Pinpoint the cell where the given text exists, returning its [X, Y] midpoint coordinate. 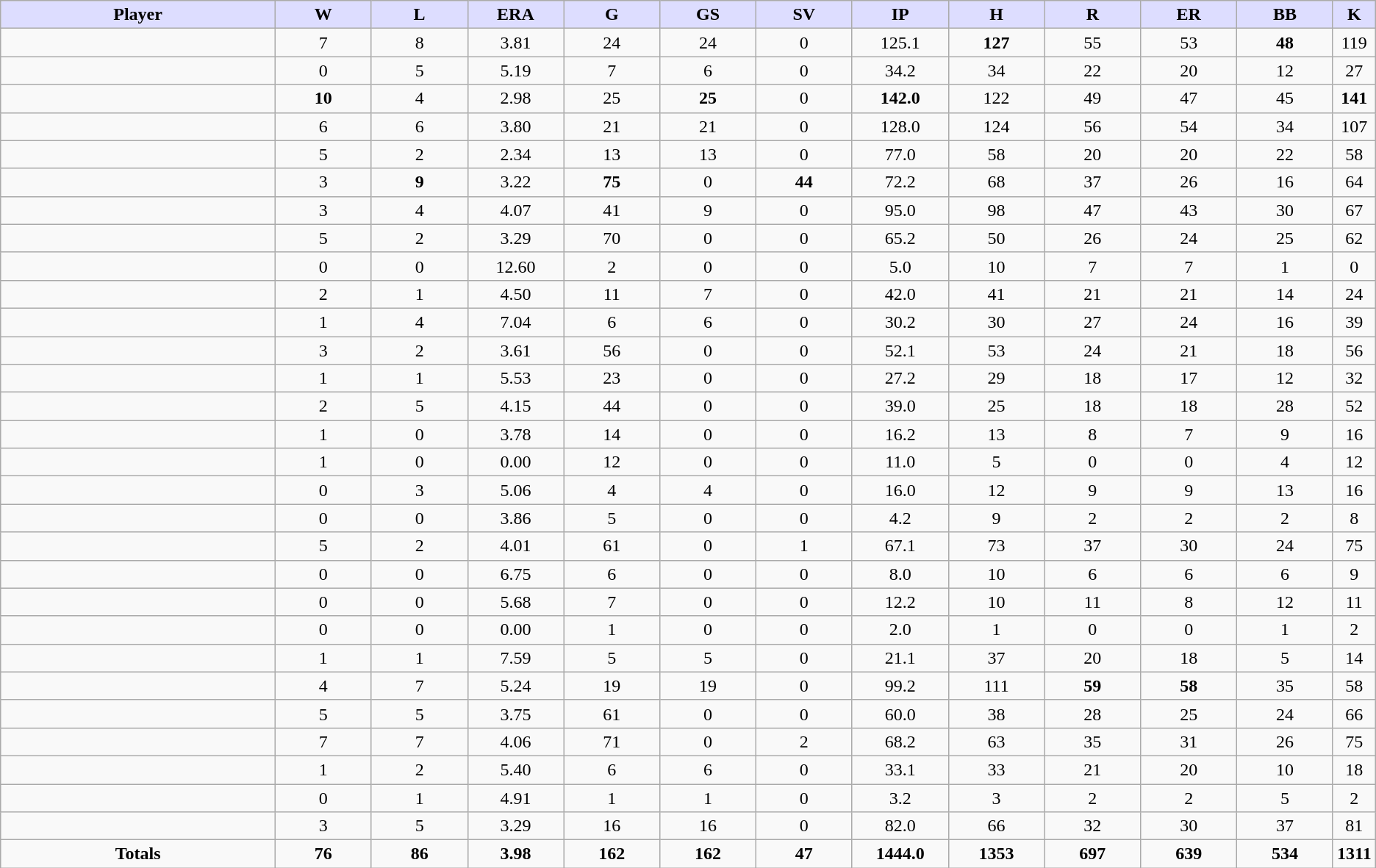
2.98 [516, 98]
Player [138, 15]
3.80 [516, 126]
7.59 [516, 658]
125.1 [900, 43]
1353 [997, 854]
BB [1285, 15]
59 [1092, 686]
68 [997, 182]
73 [997, 546]
52.1 [900, 351]
ERA [516, 15]
SV [804, 15]
ER [1189, 15]
122 [997, 98]
GS [709, 15]
81 [1354, 826]
4.07 [516, 210]
127 [997, 43]
1444.0 [900, 854]
76 [323, 854]
45 [1285, 98]
5.24 [516, 686]
4.2 [900, 518]
4.91 [516, 797]
12.60 [516, 266]
3.86 [516, 518]
39 [1354, 322]
23 [612, 379]
4.01 [516, 546]
50 [997, 238]
107 [1354, 126]
639 [1189, 854]
48 [1285, 43]
3.22 [516, 182]
3.78 [516, 434]
71 [612, 742]
1311 [1354, 854]
6.75 [516, 574]
29 [997, 379]
70 [612, 238]
33 [997, 770]
49 [1092, 98]
30.2 [900, 322]
43 [1189, 210]
33.1 [900, 770]
8.0 [900, 574]
4.15 [516, 406]
11.0 [900, 462]
54 [1189, 126]
3.75 [516, 714]
65.2 [900, 238]
5.68 [516, 602]
82.0 [900, 826]
31 [1189, 742]
2.34 [516, 154]
67 [1354, 210]
63 [997, 742]
62 [1354, 238]
42.0 [900, 294]
141 [1354, 98]
Totals [138, 854]
L [419, 15]
27.2 [900, 379]
124 [997, 126]
77.0 [900, 154]
60.0 [900, 714]
72.2 [900, 182]
G [612, 15]
5.53 [516, 379]
4.06 [516, 742]
95.0 [900, 210]
697 [1092, 854]
3.61 [516, 351]
98 [997, 210]
5.40 [516, 770]
7.04 [516, 322]
R [1092, 15]
H [997, 15]
3.98 [516, 854]
4.50 [516, 294]
5.06 [516, 490]
3.2 [900, 797]
3.81 [516, 43]
2.0 [900, 630]
16.0 [900, 490]
99.2 [900, 686]
5.0 [900, 266]
142.0 [900, 98]
W [323, 15]
86 [419, 854]
52 [1354, 406]
68.2 [900, 742]
16.2 [900, 434]
12.2 [900, 602]
534 [1285, 854]
39.0 [900, 406]
K [1354, 15]
55 [1092, 43]
21.1 [900, 658]
119 [1354, 43]
64 [1354, 182]
111 [997, 686]
34.2 [900, 71]
67.1 [900, 546]
17 [1189, 379]
5.19 [516, 71]
IP [900, 15]
128.0 [900, 126]
38 [997, 714]
